Return the [x, y] coordinate for the center point of the cell that contains the specified text.  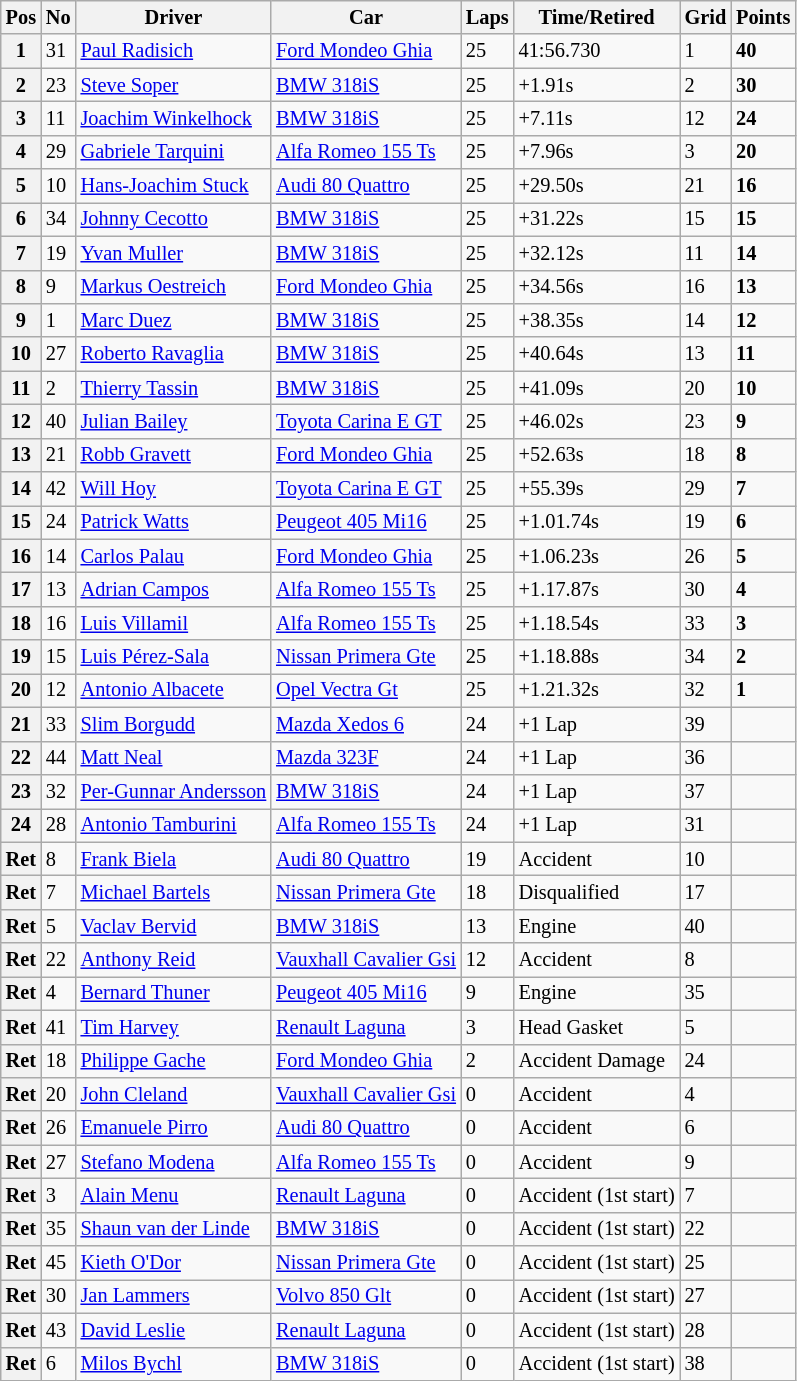
+1.21.32s [597, 690]
42 [58, 489]
+32.12s [597, 253]
Carlos Palau [174, 556]
Milos Bychl [174, 1364]
Markus Oestreich [174, 287]
Shaun van der Linde [174, 1229]
Head Gasket [597, 1027]
Will Hoy [174, 489]
Antonio Tamburini [174, 825]
Volvo 850 Glt [366, 1296]
+1.06.23s [597, 556]
Julian Bailey [174, 421]
+46.02s [597, 421]
Car [366, 17]
44 [58, 758]
John Cleland [174, 1094]
+1.18.54s [597, 623]
Alain Menu [174, 1195]
Patrick Watts [174, 522]
Kieth O'Dor [174, 1263]
Philippe Gache [174, 1061]
Mazda Xedos 6 [366, 724]
+41.09s [597, 388]
Jan Lammers [174, 1296]
Vaclav Bervid [174, 926]
Opel Vectra Gt [366, 690]
Michael Bartels [174, 892]
37 [706, 791]
Time/Retired [597, 17]
+7.96s [597, 152]
+1.17.87s [597, 589]
45 [58, 1263]
+7.11s [597, 118]
+34.56s [597, 287]
36 [706, 758]
+29.50s [597, 186]
No [58, 17]
+38.35s [597, 320]
38 [706, 1364]
Matt Neal [174, 758]
Luis Pérez-Sala [174, 657]
41 [58, 1027]
Joachim Winkelhock [174, 118]
Disqualified [597, 892]
Points [763, 17]
Marc Duez [174, 320]
Luis Villamil [174, 623]
Gabriele Tarquini [174, 152]
Pos [21, 17]
Mazda 323F [366, 758]
Grid [706, 17]
Driver [174, 17]
Per-Gunnar Andersson [174, 791]
Thierry Tassin [174, 388]
+52.63s [597, 455]
+40.64s [597, 354]
Steve Soper [174, 85]
+1.01.74s [597, 522]
39 [706, 724]
+1.18.88s [597, 657]
Johnny Cecotto [174, 219]
43 [58, 1330]
+31.22s [597, 219]
Bernard Thuner [174, 993]
David Leslie [174, 1330]
Hans-Joachim Stuck [174, 186]
Slim Borgudd [174, 724]
Stefano Modena [174, 1162]
Frank Biela [174, 859]
Emanuele Pirro [174, 1128]
+1.91s [597, 85]
Accident Damage [597, 1061]
Anthony Reid [174, 960]
Laps [488, 17]
Tim Harvey [174, 1027]
Antonio Albacete [174, 690]
Yvan Muller [174, 253]
Robb Gravett [174, 455]
Roberto Ravaglia [174, 354]
Paul Radisich [174, 51]
41:56.730 [597, 51]
+55.39s [597, 489]
Adrian Campos [174, 589]
